Search for the cell housing the specified text and yield its [X, Y] center coordinate. 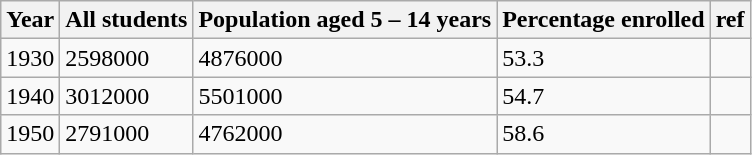
3012000 [126, 96]
2598000 [126, 58]
53.3 [604, 58]
1930 [30, 58]
All students [126, 20]
2791000 [126, 134]
ref [730, 20]
1950 [30, 134]
Population aged 5 – 14 years [345, 20]
58.6 [604, 134]
4876000 [345, 58]
4762000 [345, 134]
Percentage enrolled [604, 20]
5501000 [345, 96]
Year [30, 20]
1940 [30, 96]
54.7 [604, 96]
